Return (x, y) of the center of cell containing provided text 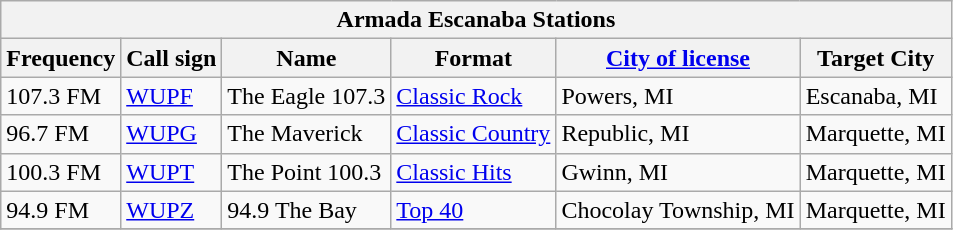
Classic Country (474, 134)
Format (474, 58)
Escanaba, MI (876, 96)
Armada Escanaba Stations (476, 20)
Name (306, 58)
WUPF (172, 96)
94.9 FM (61, 210)
Frequency (61, 58)
Powers, MI (678, 96)
Classic Hits (474, 172)
The Maverick (306, 134)
Call sign (172, 58)
Chocolay Township, MI (678, 210)
WUPT (172, 172)
Republic, MI (678, 134)
Classic Rock (474, 96)
107.3 FM (61, 96)
Top 40 (474, 210)
96.7 FM (61, 134)
WUPZ (172, 210)
100.3 FM (61, 172)
Gwinn, MI (678, 172)
WUPG (172, 134)
94.9 The Bay (306, 210)
The Eagle 107.3 (306, 96)
City of license (678, 58)
Target City (876, 58)
The Point 100.3 (306, 172)
